Find where the given text appears and provide that cell's center as (X, Y) coordinate. 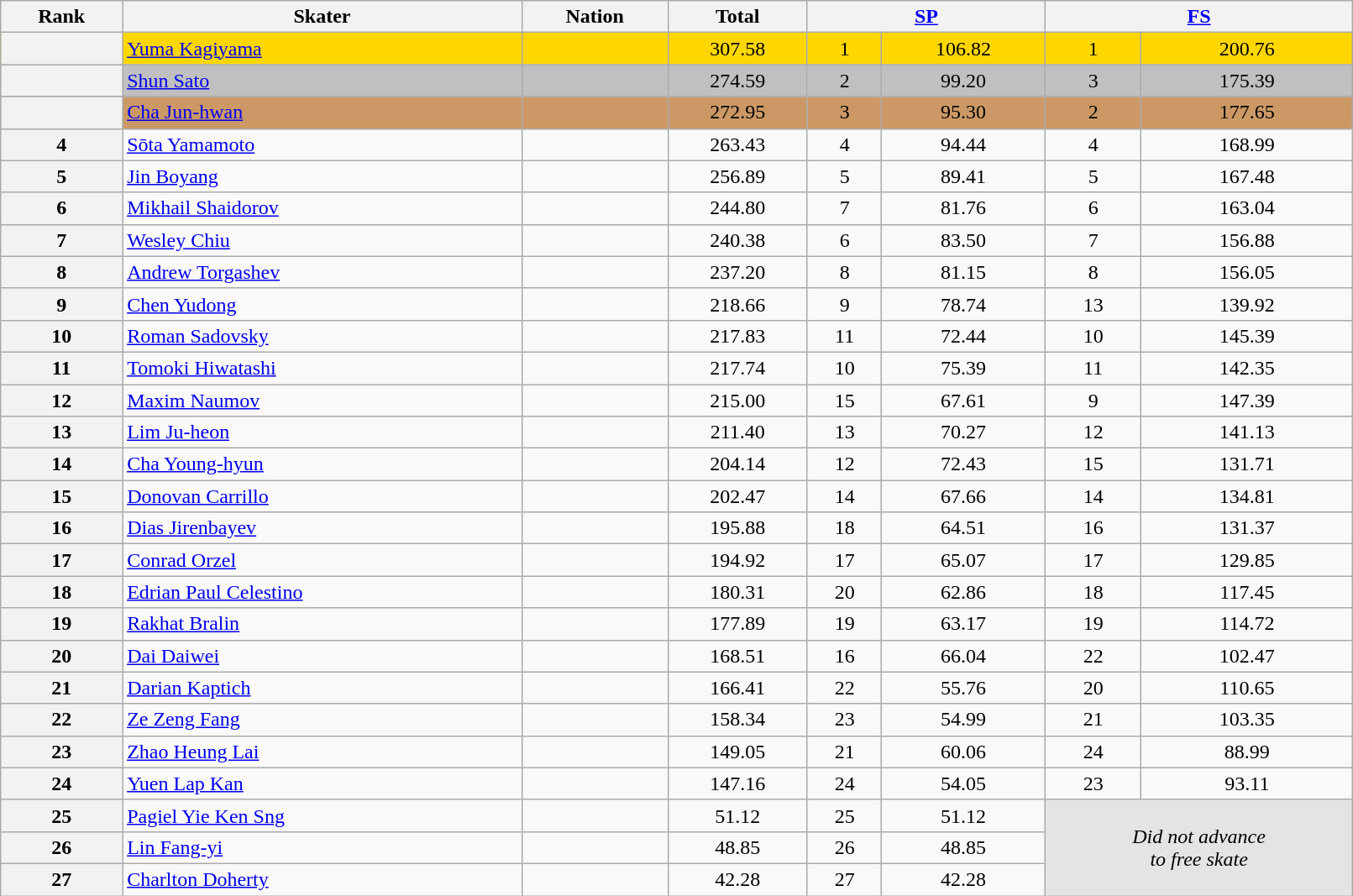
Andrew Torgashev (323, 272)
54.05 (964, 783)
Skater (323, 17)
215.00 (737, 401)
106.82 (964, 49)
FS (1198, 17)
149.05 (737, 752)
67.66 (964, 496)
Rank (62, 17)
307.58 (737, 49)
244.80 (737, 208)
Zhao Heung Lai (323, 752)
166.41 (737, 688)
67.61 (964, 401)
78.74 (964, 304)
134.81 (1247, 496)
175.39 (1247, 81)
177.89 (737, 624)
158.34 (737, 720)
65.07 (964, 560)
Did not advanceto free skate (1198, 847)
Ze Zeng Fang (323, 720)
263.43 (737, 144)
217.83 (737, 336)
167.48 (1247, 176)
147.16 (737, 783)
131.37 (1247, 528)
70.27 (964, 432)
Sōta Yamamoto (323, 144)
Tomoki Hiwatashi (323, 368)
Chen Yudong (323, 304)
163.04 (1247, 208)
93.11 (1247, 783)
54.99 (964, 720)
142.35 (1247, 368)
114.72 (1247, 624)
156.05 (1247, 272)
194.92 (737, 560)
237.20 (737, 272)
Nation (595, 17)
Roman Sadovsky (323, 336)
Edrian Paul Celestino (323, 592)
211.40 (737, 432)
75.39 (964, 368)
Charlton Doherty (323, 879)
168.99 (1247, 144)
204.14 (737, 464)
156.88 (1247, 240)
Darian Kaptich (323, 688)
Wesley Chiu (323, 240)
147.39 (1247, 401)
202.47 (737, 496)
274.59 (737, 81)
139.92 (1247, 304)
64.51 (964, 528)
256.89 (737, 176)
Cha Jun-hwan (323, 113)
195.88 (737, 528)
95.30 (964, 113)
62.86 (964, 592)
131.71 (1247, 464)
Donovan Carrillo (323, 496)
Lin Fang-yi (323, 847)
117.45 (1247, 592)
145.39 (1247, 336)
Mikhail Shaidorov (323, 208)
218.66 (737, 304)
94.44 (964, 144)
272.95 (737, 113)
Rakhat Bralin (323, 624)
66.04 (964, 656)
81.15 (964, 272)
Maxim Naumov (323, 401)
Total (737, 17)
81.76 (964, 208)
110.65 (1247, 688)
168.51 (737, 656)
99.20 (964, 81)
88.99 (1247, 752)
177.65 (1247, 113)
Shun Sato (323, 81)
129.85 (1247, 560)
Cha Young-hyun (323, 464)
Yuma Kagiyama (323, 49)
SP (926, 17)
Conrad Orzel (323, 560)
Yuen Lap Kan (323, 783)
55.76 (964, 688)
83.50 (964, 240)
103.35 (1247, 720)
Dai Daiwei (323, 656)
200.76 (1247, 49)
Pagiel Yie Ken Sng (323, 815)
72.43 (964, 464)
Dias Jirenbayev (323, 528)
63.17 (964, 624)
89.41 (964, 176)
240.38 (737, 240)
60.06 (964, 752)
180.31 (737, 592)
Jin Boyang (323, 176)
72.44 (964, 336)
217.74 (737, 368)
102.47 (1247, 656)
Lim Ju-heon (323, 432)
141.13 (1247, 432)
